Identify which cell holds the provided text, then report its [x, y] central coordinate. 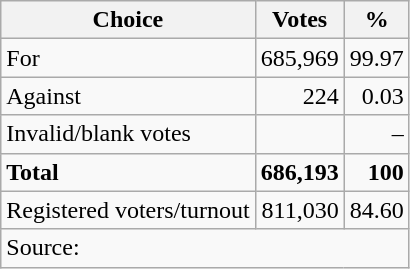
99.97 [376, 58]
224 [300, 96]
Votes [300, 20]
For [128, 58]
686,193 [300, 172]
84.60 [376, 210]
Choice [128, 20]
Total [128, 172]
Source: [205, 248]
811,030 [300, 210]
Registered voters/turnout [128, 210]
Against [128, 96]
100 [376, 172]
– [376, 134]
Invalid/blank votes [128, 134]
% [376, 20]
0.03 [376, 96]
685,969 [300, 58]
